Pinpoint the cell where the given text exists, returning its (x, y) midpoint coordinate. 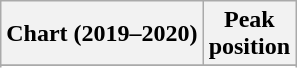
Peakposition (249, 34)
Chart (2019–2020) (102, 34)
